Return the (x, y) coordinate for the center point of the cell that contains the specified text.  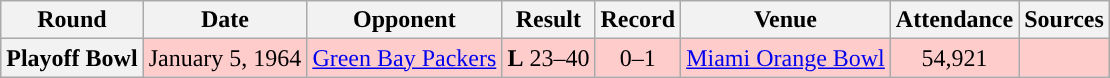
Venue (786, 20)
Opponent (404, 20)
Playoff Bowl (72, 58)
L 23–40 (548, 58)
0–1 (638, 58)
Result (548, 20)
Record (638, 20)
Green Bay Packers (404, 58)
Date (225, 20)
January 5, 1964 (225, 58)
Attendance (954, 20)
Miami Orange Bowl (786, 58)
Round (72, 20)
54,921 (954, 58)
Sources (1064, 20)
